For the text-containing cell, return its midpoint in [X, Y] coordinate format. 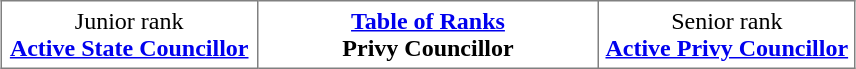
Junior rankActive State Councillor [129, 35]
Table of RanksPrivy Councillor [428, 35]
Senior rankActive Privy Councillor [727, 35]
